Output the (x, y) coordinate of the center of the cell containing the given text.  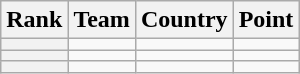
Team (102, 20)
Rank (34, 20)
Point (266, 20)
Country (184, 20)
